Locate the cell with the specified text and output its [x, y] center coordinate. 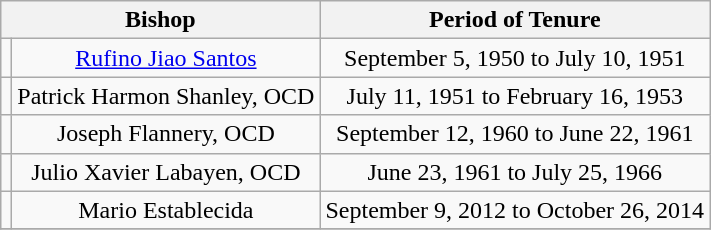
Rufino Jiao Santos [166, 58]
Period of Tenure [515, 20]
July 11, 1951 to February 16, 1953 [515, 96]
Mario Establecida [166, 210]
September 12, 1960 to June 22, 1961 [515, 134]
Julio Xavier Labayen, OCD [166, 172]
September 9, 2012 to October 26, 2014 [515, 210]
June 23, 1961 to July 25, 1966 [515, 172]
Bishop [160, 20]
September 5, 1950 to July 10, 1951 [515, 58]
Joseph Flannery, OCD [166, 134]
Patrick Harmon Shanley, OCD [166, 96]
